Scan for the cell matching the given text and deliver its (x, y) coordinate at center. 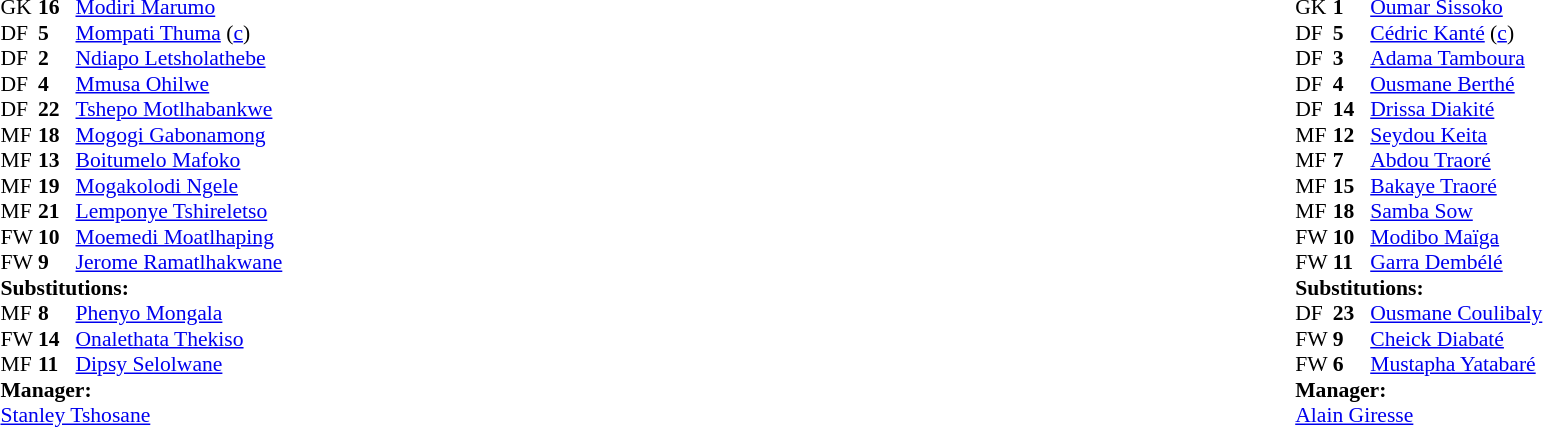
23 (1352, 313)
Phenyo Mongala (180, 313)
3 (1352, 59)
Ndiapo Letsholathebe (180, 59)
Mompati Thuma (c) (180, 33)
Jerome Ramatlhakwane (180, 263)
Drissa Diakité (1456, 109)
Cédric Kanté (c) (1456, 33)
Tshepo Motlhabankwe (180, 109)
22 (57, 109)
Adama Tamboura (1456, 59)
Bakaye Traoré (1456, 186)
6 (1352, 365)
12 (1352, 135)
Ousmane Berthé (1456, 84)
Mmusa Ohilwe (180, 84)
Dipsy Selolwane (180, 365)
Modibo Maïga (1456, 237)
15 (1352, 186)
7 (1352, 161)
13 (57, 161)
Samba Sow (1456, 211)
Moemedi Moatlhaping (180, 237)
Onalethata Thekiso (180, 339)
Lemponye Tshireletso (180, 211)
Cheick Diabaté (1456, 339)
Abdou Traoré (1456, 161)
2 (57, 59)
8 (57, 313)
Seydou Keita (1456, 135)
Garra Dembélé (1456, 263)
Mogakolodi Ngele (180, 186)
19 (57, 186)
Mustapha Yatabaré (1456, 365)
Ousmane Coulibaly (1456, 313)
21 (57, 211)
Boitumelo Mafoko (180, 161)
Mogogi Gabonamong (180, 135)
